Find where the given text appears and provide that cell's center as [x, y] coordinate. 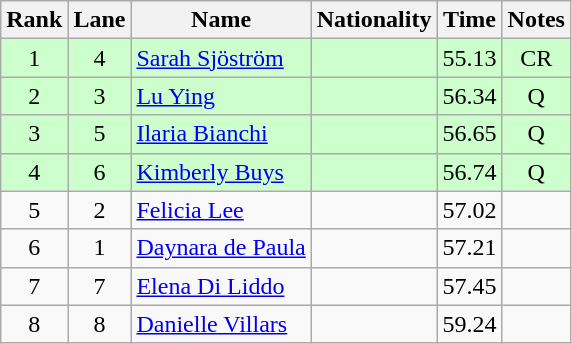
CR [536, 58]
57.45 [470, 286]
55.13 [470, 58]
Kimberly Buys [221, 172]
Time [470, 20]
57.21 [470, 248]
Name [221, 20]
56.74 [470, 172]
Lu Ying [221, 96]
Daynara de Paula [221, 248]
56.34 [470, 96]
59.24 [470, 324]
Elena Di Liddo [221, 286]
Rank [34, 20]
Ilaria Bianchi [221, 134]
56.65 [470, 134]
Felicia Lee [221, 210]
Lane [100, 20]
Danielle Villars [221, 324]
Notes [536, 20]
Sarah Sjöström [221, 58]
Nationality [374, 20]
57.02 [470, 210]
